From the cell containing the given text, extract its center point as [X, Y] coordinate. 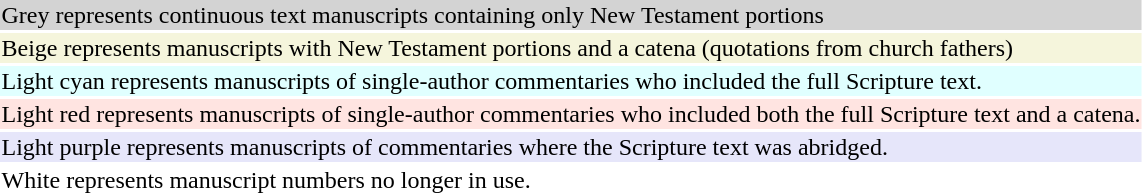
Beige represents manuscripts with New Testament portions and a catena (quotations from church fathers) [571, 48]
Grey represents continuous text manuscripts containing only New Testament portions [571, 15]
Light red represents manuscripts of single-author commentaries who included both the full Scripture text and a catena. [571, 114]
Light purple represents manuscripts of commentaries where the Scripture text was abridged. [571, 147]
White represents manuscript numbers no longer in use. [571, 180]
Light cyan represents manuscripts of single-author commentaries who included the full Scripture text. [571, 81]
